Capture the cell that displays the provided text and extract its [x, y] central coordinate. 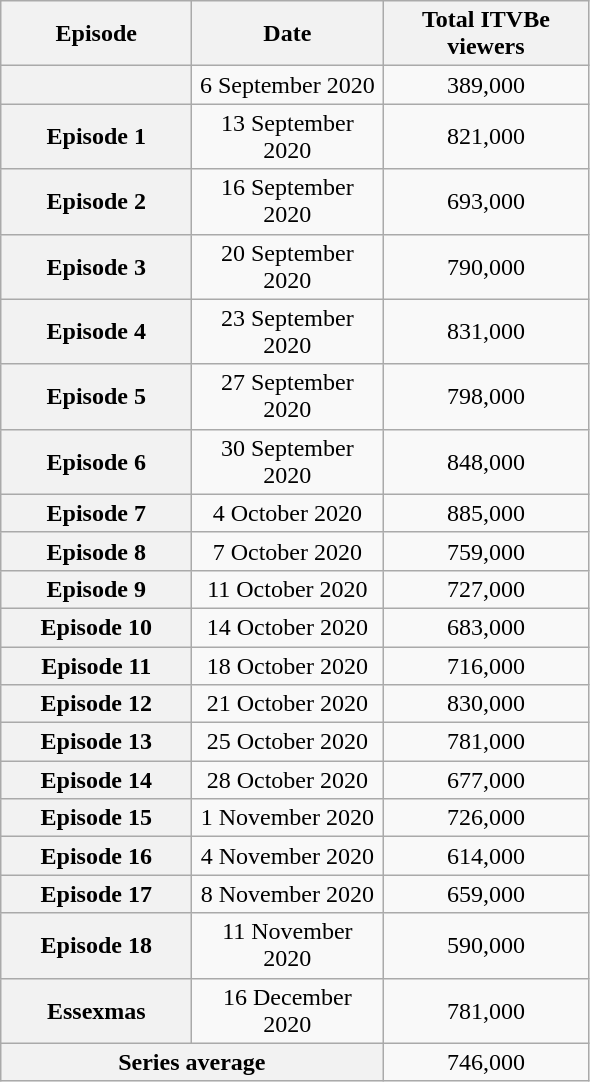
18 October 2020 [288, 665]
Episode 12 [96, 704]
716,000 [486, 665]
Episode 2 [96, 202]
Episode 14 [96, 780]
14 October 2020 [288, 627]
13 September 2020 [288, 136]
Episode 1 [96, 136]
746,000 [486, 1062]
Episode 5 [96, 396]
848,000 [486, 462]
798,000 [486, 396]
25 October 2020 [288, 742]
Episode 7 [96, 513]
590,000 [486, 946]
Episode 8 [96, 551]
11 November 2020 [288, 946]
Episode 4 [96, 332]
790,000 [486, 266]
16 September 2020 [288, 202]
Episode 13 [96, 742]
28 October 2020 [288, 780]
830,000 [486, 704]
389,000 [486, 85]
Episode 17 [96, 894]
821,000 [486, 136]
8 November 2020 [288, 894]
21 October 2020 [288, 704]
Date [288, 34]
Episode 3 [96, 266]
726,000 [486, 818]
885,000 [486, 513]
6 September 2020 [288, 85]
Episode 18 [96, 946]
Episode 6 [96, 462]
1 November 2020 [288, 818]
683,000 [486, 627]
4 November 2020 [288, 856]
11 October 2020 [288, 589]
Episode [96, 34]
Episode 9 [96, 589]
23 September 2020 [288, 332]
Series average [192, 1062]
693,000 [486, 202]
831,000 [486, 332]
Episode 10 [96, 627]
Episode 16 [96, 856]
Total ITVBe viewers [486, 34]
Episode 15 [96, 818]
759,000 [486, 551]
16 December 2020 [288, 1010]
4 October 2020 [288, 513]
20 September 2020 [288, 266]
727,000 [486, 589]
659,000 [486, 894]
Episode 11 [96, 665]
677,000 [486, 780]
Essexmas [96, 1010]
7 October 2020 [288, 551]
27 September 2020 [288, 396]
614,000 [486, 856]
30 September 2020 [288, 462]
